Find where the given text appears and provide that cell's center as [X, Y] coordinate. 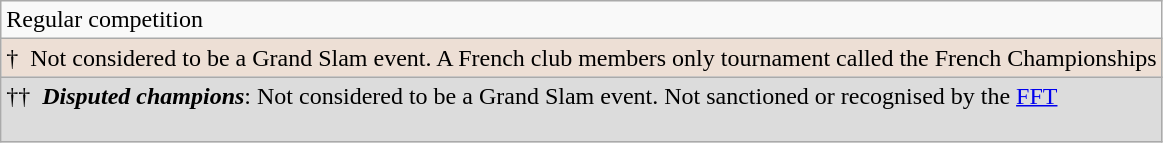
Regular competition [582, 20]
† Not considered to be a Grand Slam event. A French club members only tournament called the French Championships [582, 58]
†† Disputed champions: Not considered to be a Grand Slam event. Not sanctioned or recognised by the FFT [582, 110]
